Determine the [X, Y] coordinate at the center of the cell enclosing the given text.  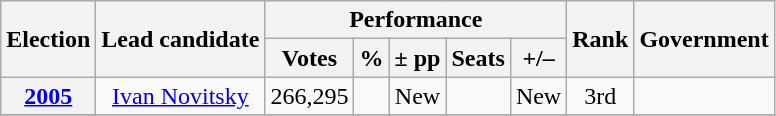
Performance [416, 20]
Seats [478, 58]
Government [704, 39]
Lead candidate [180, 39]
% [372, 58]
± pp [418, 58]
Election [48, 39]
Ivan Novitsky [180, 96]
Votes [310, 58]
3rd [600, 96]
2005 [48, 96]
+/– [538, 58]
266,295 [310, 96]
Rank [600, 39]
